Provide the [X, Y] coordinate of the cell's center where the given text is located.  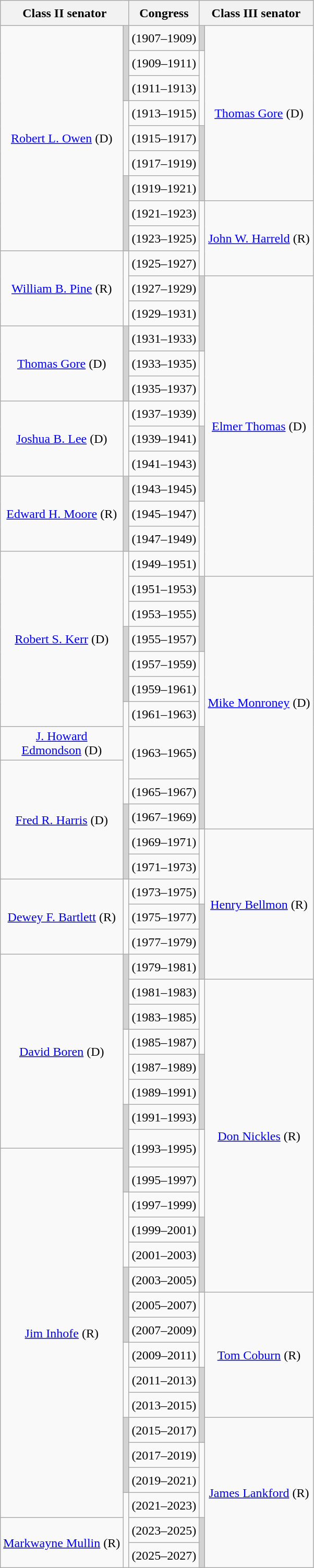
(1929–1931) [164, 313]
(1931–1933) [164, 339]
(2017–2019) [164, 1455]
(2005–2007) [164, 1305]
(1943–1945) [164, 489]
(1933–1935) [164, 364]
(1959–1961) [164, 689]
(2025–2027) [164, 1555]
Fred R. Harris (D) [62, 820]
Dewey F. Bartlett (R) [62, 917]
(1937–1939) [164, 414]
Congress [164, 13]
Jim Inhofe (R) [62, 1333]
(1909–1911) [164, 63]
(1969–1971) [164, 842]
(1915–1917) [164, 138]
(2009–2011) [164, 1355]
(1955–1957) [164, 639]
(1963–1965) [164, 753]
(2011–2013) [164, 1380]
Henry Bellmon (R) [259, 904]
(1947–1949) [164, 539]
(1953–1955) [164, 614]
(2021–2023) [164, 1505]
(1913–1915) [164, 113]
John W. Harreld (R) [259, 238]
(1941–1943) [164, 464]
(1979–1981) [164, 967]
(2013–2015) [164, 1405]
(1981–1983) [164, 992]
(1923–1925) [164, 238]
(1993–1995) [164, 1149]
(1939–1941) [164, 439]
(1977–1979) [164, 942]
(1987–1989) [164, 1067]
Elmer Thomas (D) [259, 426]
Joshua B. Lee (D) [62, 439]
Don Nickles (R) [259, 1136]
James Lankford (R) [259, 1493]
(1999–2001) [164, 1230]
(1925–1927) [164, 263]
(2019–2021) [164, 1480]
(2023–2025) [164, 1530]
Class III senator [256, 13]
Tom Coburn (R) [259, 1355]
J. HowardEdmondson (D) [62, 744]
(1975–1977) [164, 917]
(1919–1921) [164, 188]
(1967–1969) [164, 817]
Robert L. Owen (D) [62, 138]
(1921–1923) [164, 213]
Mike Monroney (D) [259, 703]
Markwayne Mullin (R) [62, 1543]
(1985–1987) [164, 1042]
(1997–1999) [164, 1205]
(1991–1993) [164, 1117]
(1995–1997) [164, 1180]
(1961–1963) [164, 714]
David Boren (D) [62, 1052]
Class II senator [65, 13]
(2001–2003) [164, 1255]
(1973–1975) [164, 892]
(1983–1985) [164, 1017]
(2007–2009) [164, 1330]
(1949–1951) [164, 564]
(1965–1967) [164, 792]
(1935–1937) [164, 389]
(2003–2005) [164, 1280]
Robert S. Kerr (D) [62, 639]
(1911–1913) [164, 88]
(1917–1919) [164, 163]
(1971–1973) [164, 867]
(1957–1959) [164, 664]
(2015–2017) [164, 1430]
(1989–1991) [164, 1092]
(1951–1953) [164, 589]
(1927–1929) [164, 288]
Edward H. Moore (R) [62, 514]
(1945–1947) [164, 514]
William B. Pine (R) [62, 288]
(1907–1909) [164, 38]
